Provide the (x, y) coordinate of the cell's center where the given text is located.  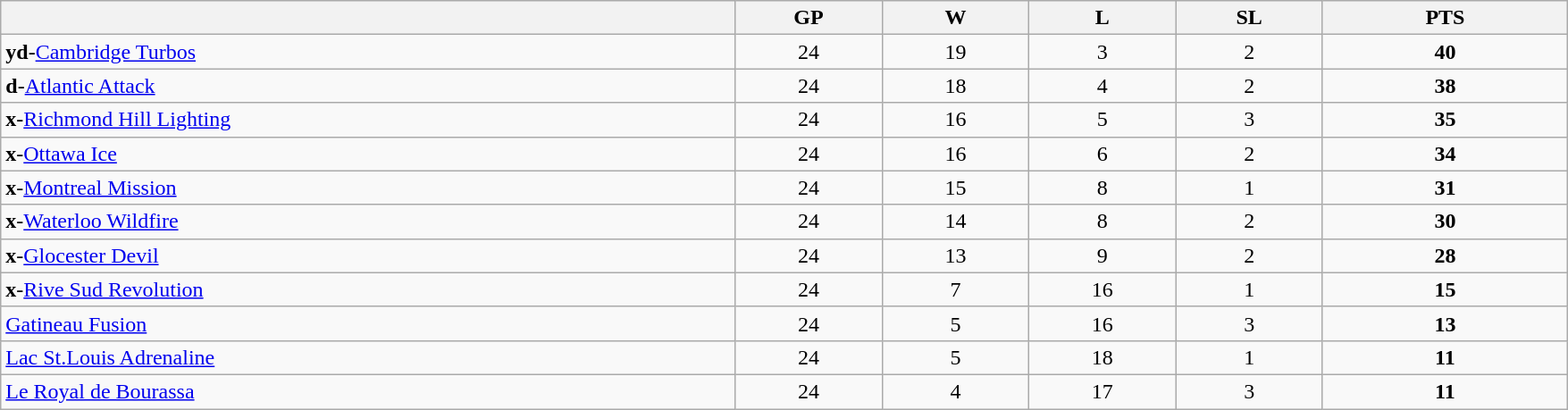
PTS (1445, 18)
40 (1445, 52)
x-Montreal Mission (368, 188)
38 (1445, 86)
30 (1445, 222)
35 (1445, 120)
x-Glocester Devil (368, 255)
x-Richmond Hill Lighting (368, 120)
31 (1445, 188)
Lac St.Louis Adrenaline (368, 357)
W (955, 18)
17 (1103, 391)
9 (1103, 255)
6 (1103, 154)
yd-Cambridge Turbos (368, 52)
x-Rive Sud Revolution (368, 289)
x-Ottawa Ice (368, 154)
28 (1445, 255)
SL (1249, 18)
GP (809, 18)
Le Royal de Bourassa (368, 391)
Gatineau Fusion (368, 323)
19 (955, 52)
d-Atlantic Attack (368, 86)
14 (955, 222)
34 (1445, 154)
L (1103, 18)
x-Waterloo Wildfire (368, 222)
7 (955, 289)
